Determine the [X, Y] coordinate at the center of the cell enclosing the given text.  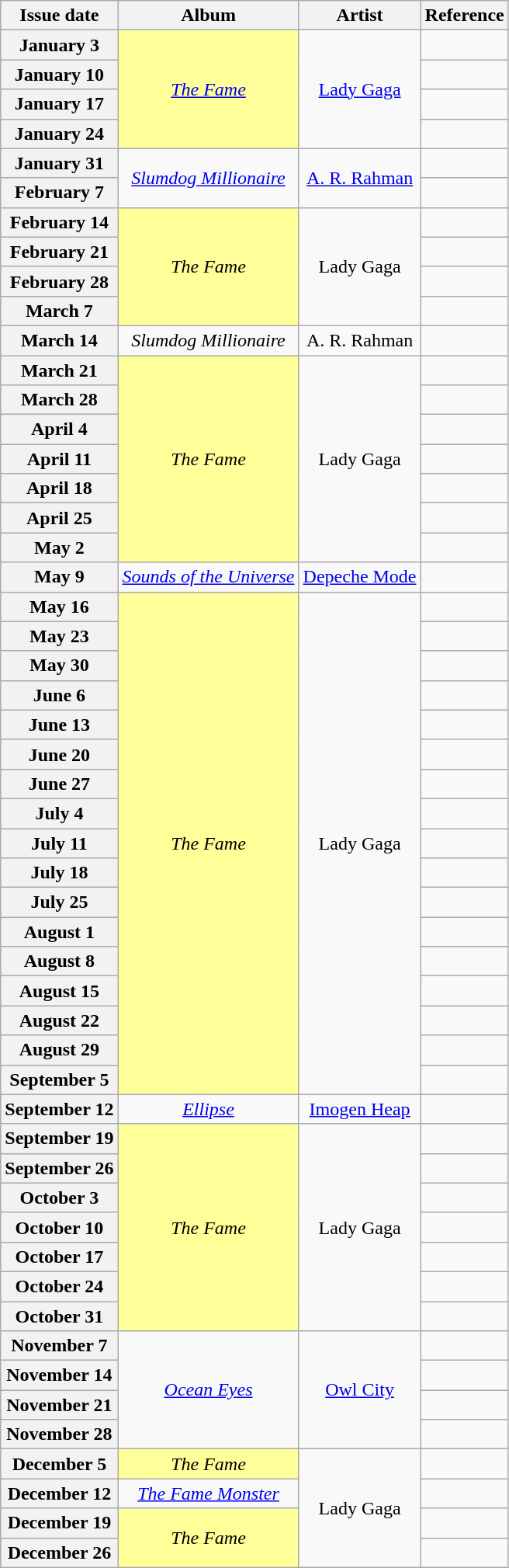
Owl City [360, 1390]
January 31 [59, 163]
September 5 [59, 1080]
September 12 [59, 1109]
April 4 [59, 429]
Artist [360, 16]
February 28 [59, 281]
January 10 [59, 75]
Album [208, 16]
May 16 [59, 607]
January 24 [59, 134]
July 25 [59, 902]
January 3 [59, 45]
August 29 [59, 1050]
March 14 [59, 340]
Reference [464, 16]
December 5 [59, 1464]
April 25 [59, 518]
February 21 [59, 252]
September 19 [59, 1139]
Ellipse [208, 1109]
Issue date [59, 16]
March 7 [59, 311]
December 12 [59, 1493]
March 21 [59, 370]
November 7 [59, 1346]
February 14 [59, 222]
Depeche Mode [360, 577]
October 3 [59, 1198]
December 26 [59, 1552]
October 10 [59, 1227]
April 11 [59, 459]
June 6 [59, 695]
August 1 [59, 932]
March 28 [59, 400]
July 18 [59, 873]
May 30 [59, 666]
October 31 [59, 1316]
May 2 [59, 548]
Sounds of the Universe [208, 577]
June 20 [59, 754]
June 13 [59, 725]
April 18 [59, 488]
October 24 [59, 1286]
August 15 [59, 991]
February 7 [59, 193]
January 17 [59, 104]
October 17 [59, 1257]
September 26 [59, 1168]
August 8 [59, 961]
July 4 [59, 813]
August 22 [59, 1020]
November 28 [59, 1434]
May 9 [59, 577]
November 21 [59, 1405]
November 14 [59, 1375]
June 27 [59, 784]
Imogen Heap [360, 1109]
May 23 [59, 636]
December 19 [59, 1523]
The Fame Monster [208, 1493]
Ocean Eyes [208, 1390]
July 11 [59, 843]
